Determine the [x, y] coordinate at the center of the cell enclosing the given text.  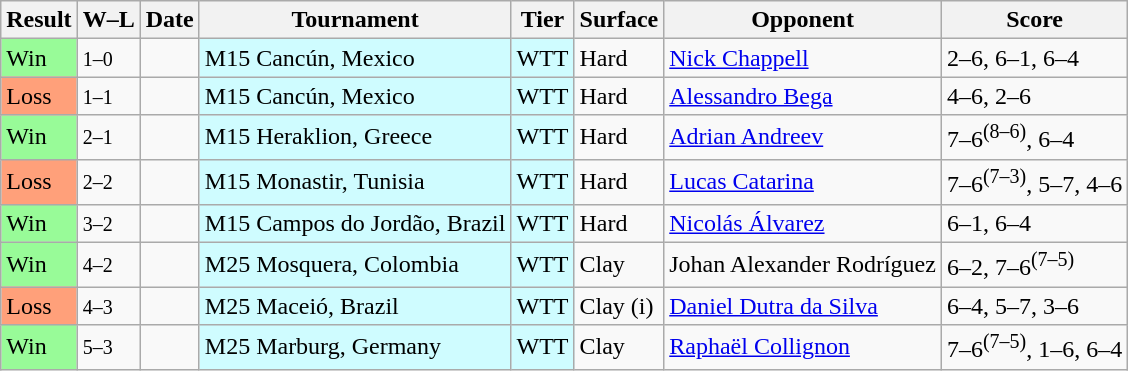
Date [170, 20]
6–1, 6–4 [1034, 223]
7–6(7–5), 1–6, 6–4 [1034, 348]
Nicolás Álvarez [803, 223]
Clay (i) [619, 306]
Lucas Catarina [803, 182]
M25 Marburg, Germany [355, 348]
4–6, 2–6 [1034, 96]
Tier [542, 20]
Score [1034, 20]
5–3 [108, 348]
4–2 [108, 264]
Nick Chappell [803, 58]
6–2, 7–6(7–5) [1034, 264]
7–6(8–6), 6–4 [1034, 138]
Raphaël Collignon [803, 348]
7–6(7–3), 5–7, 4–6 [1034, 182]
1–1 [108, 96]
Alessandro Bega [803, 96]
M15 Heraklion, Greece [355, 138]
Adrian Andreev [803, 138]
2–2 [108, 182]
M15 Campos do Jordão, Brazil [355, 223]
M25 Mosquera, Colombia [355, 264]
W–L [108, 20]
1–0 [108, 58]
4–3 [108, 306]
M15 Monastir, Tunisia [355, 182]
Daniel Dutra da Silva [803, 306]
6–4, 5–7, 3–6 [1034, 306]
M25 Maceió, Brazil [355, 306]
Surface [619, 20]
Opponent [803, 20]
Result [39, 20]
3–2 [108, 223]
Tournament [355, 20]
2–6, 6–1, 6–4 [1034, 58]
2–1 [108, 138]
Johan Alexander Rodríguez [803, 264]
